Scan for the cell matching the given text and deliver its [x, y] coordinate at center. 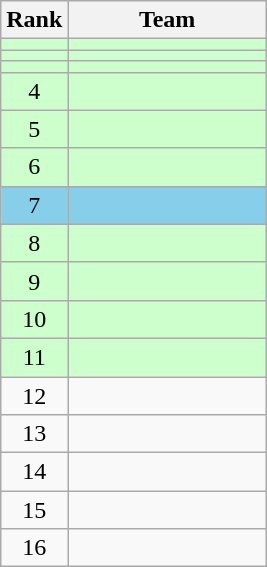
11 [34, 357]
6 [34, 167]
13 [34, 434]
12 [34, 395]
10 [34, 319]
Rank [34, 20]
7 [34, 205]
9 [34, 281]
5 [34, 129]
15 [34, 510]
4 [34, 91]
Team [168, 20]
8 [34, 243]
16 [34, 548]
14 [34, 472]
